Identify which cell holds the provided text, then report its [X, Y] central coordinate. 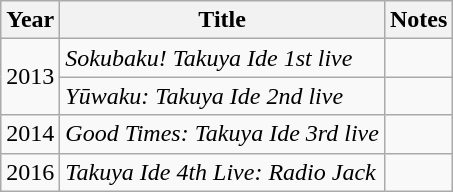
Year [30, 20]
Sokubaku! Takuya Ide 1st live [222, 58]
Notes [418, 20]
2013 [30, 77]
Takuya Ide 4th Live: Radio Jack [222, 172]
2014 [30, 134]
Title [222, 20]
Good Times: Takuya Ide 3rd live [222, 134]
Yūwaku: Takuya Ide 2nd live [222, 96]
2016 [30, 172]
